Extract the [x, y] coordinate from the center of the cell holding the provided text.  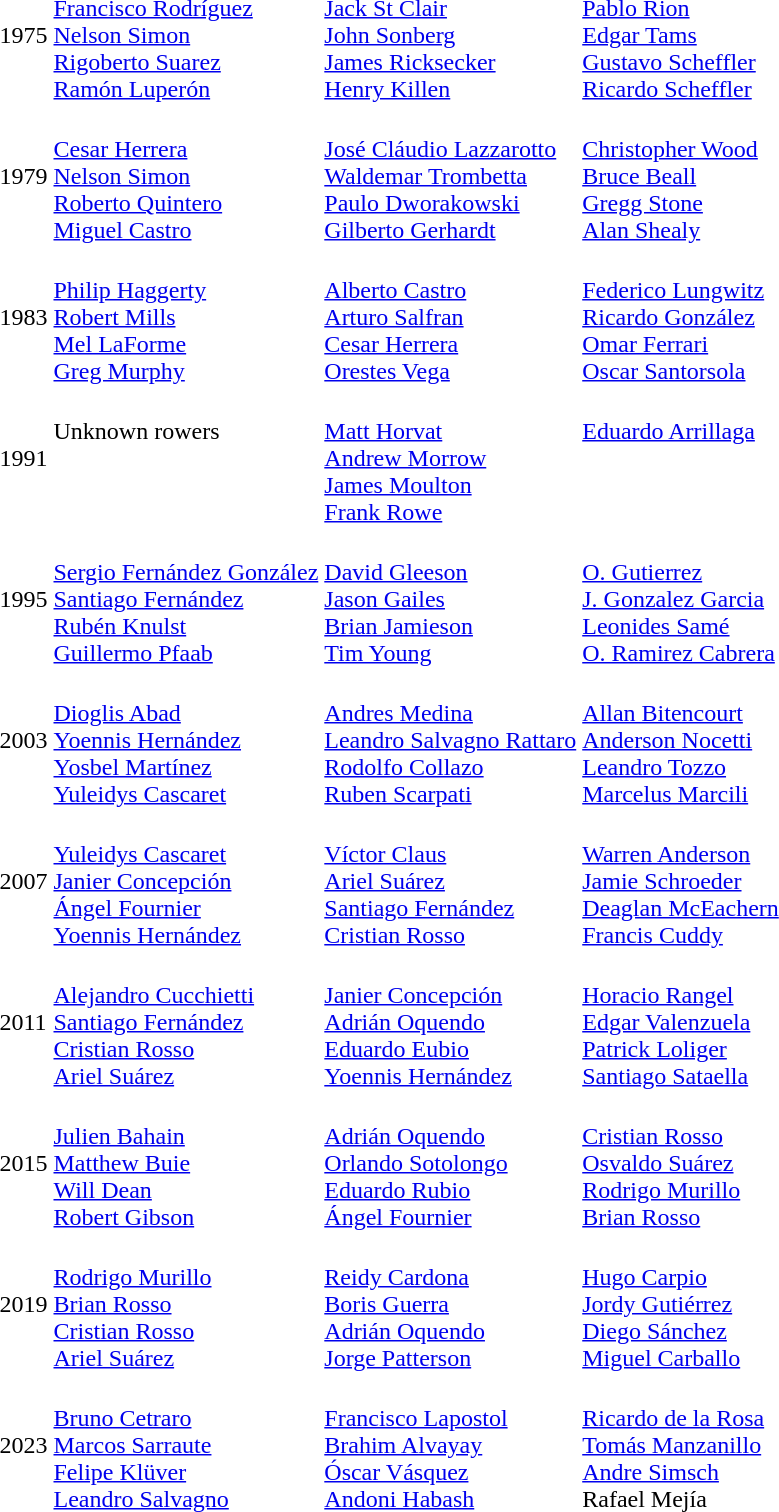
Janier ConcepciónAdrián OquendoEduardo EubioYoennis Hernández [450, 1022]
Alejandro CucchiettiSantiago FernándezCristian RossoAriel Suárez [186, 1022]
Dioglis AbadYoennis HernándezYosbel MartínezYuleidys Cascaret [186, 740]
Unknown rowers [186, 458]
Matt HorvatAndrew MorrowJames MoultonFrank Rowe [450, 458]
Rodrigo MurilloBrian RossoCristian RossoAriel Suárez [186, 1304]
Philip HaggertyRobert MillsMel LaFormeGreg Murphy [186, 317]
Sergio Fernández GonzálezSantiago FernándezRubén KnulstGuillermo Pfaab [186, 599]
Víctor ClausAriel SuárezSantiago FernándezCristian Rosso [450, 881]
José Cláudio LazzarottoWaldemar TrombettaPaulo DworakowskiGilberto Gerhardt [450, 176]
David GleesonJason GailesBrian JamiesonTim Young [450, 599]
Julien BahainMatthew BuieWill DeanRobert Gibson [186, 1163]
Reidy CardonaBoris GuerraAdrián OquendoJorge Patterson [450, 1304]
Yuleidys CascaretJanier ConcepciónÁngel FournierYoennis Hernández [186, 881]
Alberto CastroArturo SalfranCesar HerreraOrestes Vega [450, 317]
Cesar HerreraNelson SimonRoberto QuinteroMiguel Castro [186, 176]
Adrián OquendoOrlando SotolongoEduardo RubioÁngel Fournier [450, 1163]
Andres MedinaLeandro Salvagno RattaroRodolfo CollazoRuben Scarpati [450, 740]
